Pinpoint the cell where the given text exists, returning its [X, Y] midpoint coordinate. 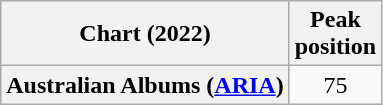
Peakposition [335, 34]
Chart (2022) [145, 34]
Australian Albums (ARIA) [145, 85]
75 [335, 85]
